From the cell containing the given text, extract its center point as [X, Y] coordinate. 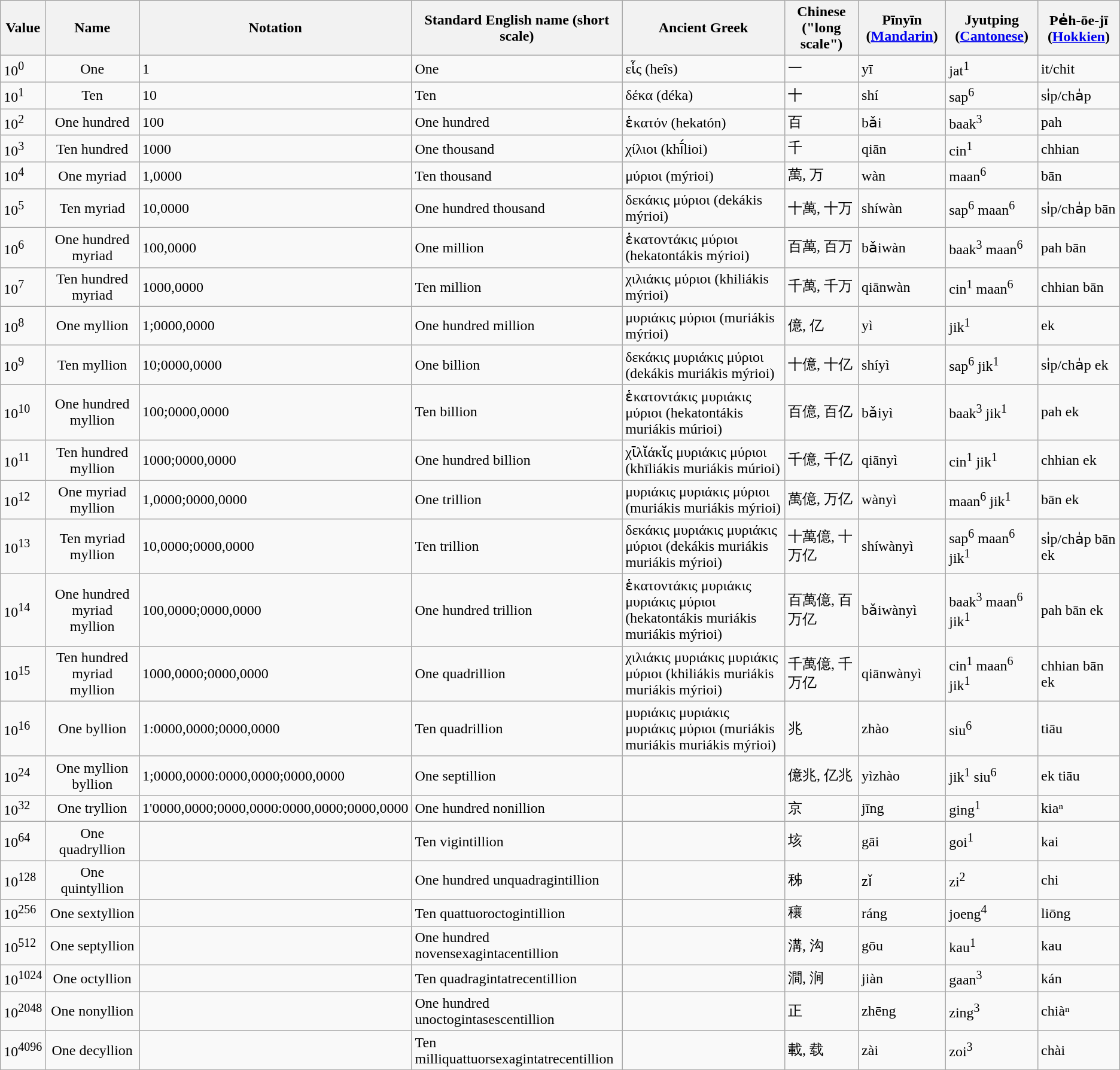
Ten quadrillion [517, 728]
千萬億, 千万亿 [821, 673]
chi [1079, 880]
Ten vigintillion [517, 841]
千萬, 千万 [821, 287]
1:0000,0000;0000,0000 [275, 728]
kán [1079, 978]
cin1 maan6 [992, 287]
χῑλῐάκῐς μυριάκις μύριοι (khīliákis muriákis múrioi) [704, 461]
One trillion [517, 500]
kai [1079, 841]
shíwàn [902, 208]
Ten billion [517, 412]
1013 [23, 547]
One quadrillion [517, 673]
One quintyllion [92, 880]
Ten hundred [92, 148]
jat1 [992, 69]
chhian [1079, 148]
Name [92, 28]
One myriad [92, 176]
sap6 jik1 [992, 365]
1024 [23, 775]
bān [1079, 176]
1000 [275, 148]
wàn [902, 176]
1015 [23, 673]
One hundred myriad myllion [92, 610]
One hundred unquadragintillion [517, 880]
Chinese ("long scale") [821, 28]
baak3 jik1 [992, 412]
One hundred novensexagintacentillion [517, 946]
bǎiwànyì [902, 610]
zhēng [902, 1011]
chài [1079, 1050]
μυριάκις μύριοι (muriákis mýrioi) [704, 325]
百 [821, 122]
100,0000;0000,0000 [275, 610]
萬, 万 [821, 176]
goi1 [992, 841]
一 [821, 69]
Ten myriad myllion [92, 547]
maan6 [992, 176]
103 [23, 148]
gōu [902, 946]
正 [821, 1011]
1014 [23, 610]
qiānwànyì [902, 673]
One myriad myllion [92, 500]
1032 [23, 809]
10,0000 [275, 208]
chiàⁿ [1079, 1011]
joeng4 [992, 913]
μύριοι (mýrioi) [704, 176]
si̍p/cha̍p bān [1079, 208]
溝, 沟 [821, 946]
One byllion [92, 728]
One hundred myriad [92, 248]
zing3 [992, 1011]
1012 [23, 500]
1010 [23, 412]
1000;0000,0000 [275, 461]
Jyutping (Cantonese) [992, 28]
chhian bān [1079, 287]
1,0000;0000,0000 [275, 500]
1;0000,0000:0000,0000;0000,0000 [275, 775]
bǎi [902, 122]
si̍p/cha̍p [1079, 96]
ráng [902, 913]
ἑκατοντάκις μυριάκις μύριοι (hekatontákis muriákis múrioi) [704, 412]
bān ek [1079, 500]
One hundred unoctogintasescentillion [517, 1011]
Ten trillion [517, 547]
百億, 百亿 [821, 412]
千億, 千亿 [821, 461]
sap6 maan6 jik1 [992, 547]
zǐ [902, 880]
χιλιάκις μύριοι (khiliákis mýrioi) [704, 287]
One decyllion [92, 1050]
One thousand [517, 148]
Ten quadragintatrecentillion [517, 978]
1000,0000;0000,0000 [275, 673]
Standard English name (short scale) [517, 28]
十億, 十亿 [821, 365]
One myllion byllion [92, 775]
kau1 [992, 946]
One tryllion [92, 809]
gaan3 [992, 978]
si̍p/cha̍p bān ek [1079, 547]
cin1 [992, 148]
10512 [23, 946]
Pe̍h-ōe-jī (Hokkien) [1079, 28]
One hundred nonillion [517, 809]
μυριάκις μυριάκις μύριοι (muriákis muriákis mýrioi) [704, 500]
zoi3 [992, 1050]
105 [23, 208]
澗, 涧 [821, 978]
Ten myriad [92, 208]
pah bān [1079, 248]
pah ek [1079, 412]
sap6 maan6 [992, 208]
liōng [1079, 913]
qiānyì [902, 461]
10,0000;0000,0000 [275, 547]
百萬億, 百万亿 [821, 610]
1'0000,0000;0000,0000:0000,0000;0000,0000 [275, 809]
bǎiyì [902, 412]
十萬, 十万 [821, 208]
δεκάκις μύριοι (dekákis mýrioi) [704, 208]
cin1 jik1 [992, 461]
Ten thousand [517, 176]
ging1 [992, 809]
baak3 maan6 [992, 248]
Value [23, 28]
shíwànyì [902, 547]
One hundred myllion [92, 412]
104 [23, 176]
jīng [902, 809]
Pīnyīn (Mandarin) [902, 28]
107 [23, 287]
Ten quattuoroctogintillion [517, 913]
10128 [23, 880]
siu6 [992, 728]
兆 [821, 728]
qiān [902, 148]
101 [23, 96]
京 [821, 809]
yìzhào [902, 775]
Ten million [517, 287]
pah bān ek [1079, 610]
One septillion [517, 775]
101024 [23, 978]
ἑκατοντάκις μυριάκις μυριάκις μύριοι (hekatontákis muriákis muriákis mýrioi) [704, 610]
ek tiāu [1079, 775]
ἑκατοντάκις μύριοι (hekatontákis mýrioi) [704, 248]
zài [902, 1050]
χιλιάκις μυριάκις μυριάκις μύριοι (khiliákis muriákis muriákis mýrioi) [704, 673]
108 [23, 325]
109 [23, 365]
si̍p/cha̍p ek [1079, 365]
jik1 [992, 325]
δεκάκις μυριάκις μύριοι (dekákis muriákis mýrioi) [704, 365]
One million [517, 248]
μυριάκις μυριάκις μυριάκις μύριοι (muriákis muriákis muriákis mýrioi) [704, 728]
εἷς (heîs) [704, 69]
kiaⁿ [1079, 809]
104096 [23, 1050]
One nonyllion [92, 1011]
δέκα (déka) [704, 96]
maan6 jik1 [992, 500]
One billion [517, 365]
it/chit [1079, 69]
億, 亿 [821, 325]
chhian ek [1079, 461]
shí [902, 96]
bǎiwàn [902, 248]
Ten myllion [92, 365]
jik1 siu6 [992, 775]
10;0000,0000 [275, 365]
垓 [821, 841]
One septyllion [92, 946]
jiàn [902, 978]
One quadryllion [92, 841]
億兆, 亿兆 [821, 775]
One myllion [92, 325]
One hundred billion [517, 461]
One hundred million [517, 325]
baak3 maan6 jik1 [992, 610]
yì [902, 325]
Ten hundred myriad myllion [92, 673]
Ancient Greek [704, 28]
萬億, 万亿 [821, 500]
gāi [902, 841]
十萬億, 十万亿 [821, 547]
10256 [23, 913]
shíyì [902, 365]
One sextyllion [92, 913]
pah [1079, 122]
χίλιοι (khī́lioi) [704, 148]
qiānwàn [902, 287]
cin1 maan6 jik1 [992, 673]
十 [821, 96]
sap6 [992, 96]
Ten hundred myriad [92, 287]
1000,0000 [275, 287]
百萬, 百万 [821, 248]
kau [1079, 946]
1064 [23, 841]
One hundred thousand [517, 208]
載, 载 [821, 1050]
δεκάκις μυριάκις μυριάκις μύριοι (dekákis muriákis muriákis mýrioi) [704, 547]
ek [1079, 325]
102048 [23, 1011]
Notation [275, 28]
ἑκατόν (hekatón) [704, 122]
千 [821, 148]
One octyllion [92, 978]
1;0000,0000 [275, 325]
zhào [902, 728]
106 [23, 248]
tiāu [1079, 728]
1 [275, 69]
100;0000,0000 [275, 412]
10 [275, 96]
baak3 [992, 122]
1011 [23, 461]
100,0000 [275, 248]
yī [902, 69]
穰 [821, 913]
102 [23, 122]
wànyì [902, 500]
1016 [23, 728]
zi2 [992, 880]
Ten hundred myllion [92, 461]
秭 [821, 880]
chhian bān ek [1079, 673]
Ten milliquattuorsexagintatrecentillion [517, 1050]
One hundred trillion [517, 610]
1,0000 [275, 176]
